Output the [x, y] coordinate of the center of the cell containing the given text.  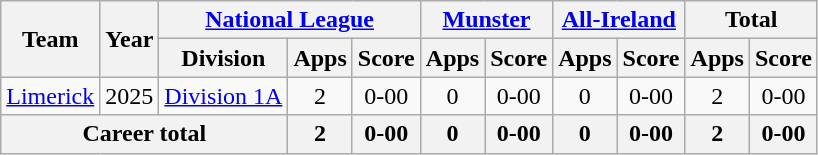
National League [290, 20]
All-Ireland [619, 20]
Total [751, 20]
Limerick [50, 96]
Team [50, 39]
Division [224, 58]
Year [130, 39]
2025 [130, 96]
Career total [144, 134]
Division 1A [224, 96]
Munster [486, 20]
